From the cell containing the given text, extract its center point as [x, y] coordinate. 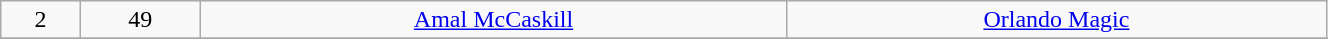
Orlando Magic [1056, 20]
49 [140, 20]
Amal McCaskill [494, 20]
2 [40, 20]
